Pinpoint the cell where the given text exists, returning its (X, Y) midpoint coordinate. 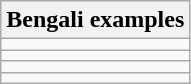
Bengali examples (96, 20)
